Return the (X, Y) coordinate for the center point of the cell that contains the specified text.  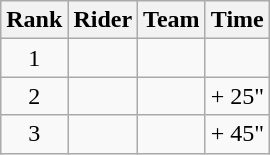
Rank (34, 20)
1 (34, 58)
+ 25" (237, 96)
+ 45" (237, 134)
2 (34, 96)
Team (172, 20)
Time (237, 20)
Rider (103, 20)
3 (34, 134)
